Identify which cell holds the provided text, then report its [X, Y] central coordinate. 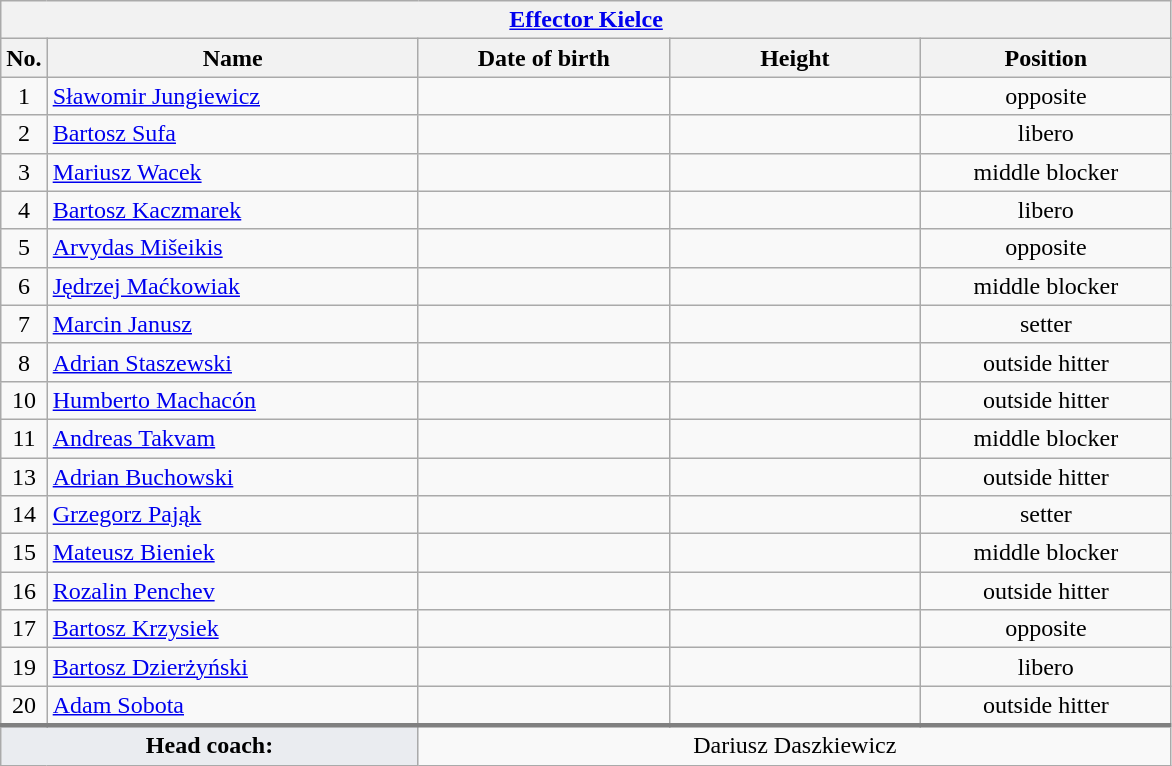
Adrian Buchowski [232, 477]
Bartosz Dzierżyński [232, 667]
Position [1046, 58]
11 [24, 438]
15 [24, 553]
16 [24, 591]
10 [24, 400]
Bartosz Krzysiek [232, 629]
Mariusz Wacek [232, 172]
Humberto Machacón [232, 400]
Adrian Staszewski [232, 362]
Marcin Janusz [232, 324]
6 [24, 286]
5 [24, 248]
Head coach: [210, 745]
3 [24, 172]
Jędrzej Maćkowiak [232, 286]
14 [24, 515]
Arvydas Mišeikis [232, 248]
4 [24, 210]
Date of birth [544, 58]
13 [24, 477]
Effector Kielce [586, 20]
Sławomir Jungiewicz [232, 96]
8 [24, 362]
Name [232, 58]
Rozalin Penchev [232, 591]
Grzegorz Pająk [232, 515]
1 [24, 96]
2 [24, 134]
Bartosz Kaczmarek [232, 210]
Height [794, 58]
No. [24, 58]
20 [24, 706]
17 [24, 629]
Bartosz Sufa [232, 134]
19 [24, 667]
Dariusz Daszkiewicz [794, 745]
Adam Sobota [232, 706]
7 [24, 324]
Mateusz Bieniek [232, 553]
Andreas Takvam [232, 438]
